Locate the cell with the specified text and output its [X, Y] center coordinate. 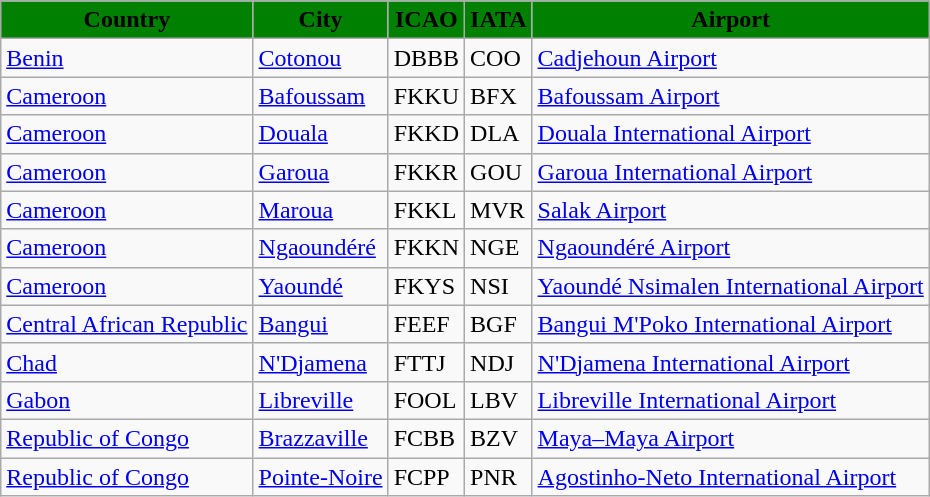
FCBB [426, 438]
DBBB [426, 58]
Douala International Airport [730, 134]
Central African Republic [127, 324]
FKKD [426, 134]
FKKU [426, 96]
City [320, 20]
FCPP [426, 477]
Yaoundé [320, 286]
Brazzaville [320, 438]
Garoua [320, 172]
LBV [499, 400]
Yaoundé Nsimalen International Airport [730, 286]
N'Djamena International Airport [730, 362]
Douala [320, 134]
Country [127, 20]
N'Djamena [320, 362]
FKKR [426, 172]
NGE [499, 248]
Garoua International Airport [730, 172]
FKKL [426, 210]
NSI [499, 286]
Pointe-Noire [320, 477]
PNR [499, 477]
ICAO [426, 20]
COO [499, 58]
FKKN [426, 248]
FKYS [426, 286]
Chad [127, 362]
Cotonou [320, 58]
GOU [499, 172]
Bangui [320, 324]
BZV [499, 438]
Bangui M'Poko International Airport [730, 324]
Maroua [320, 210]
Bafoussam [320, 96]
MVR [499, 210]
BGF [499, 324]
Bafoussam Airport [730, 96]
NDJ [499, 362]
FEEF [426, 324]
BFX [499, 96]
Cadjehoun Airport [730, 58]
Libreville [320, 400]
Libreville International Airport [730, 400]
FOOL [426, 400]
Maya–Maya Airport [730, 438]
Salak Airport [730, 210]
Gabon [127, 400]
Ngaoundéré Airport [730, 248]
FTTJ [426, 362]
Airport [730, 20]
Benin [127, 58]
IATA [499, 20]
Agostinho-Neto International Airport [730, 477]
DLA [499, 134]
Ngaoundéré [320, 248]
